Extract the [X, Y] coordinate from the center of the cell holding the provided text.  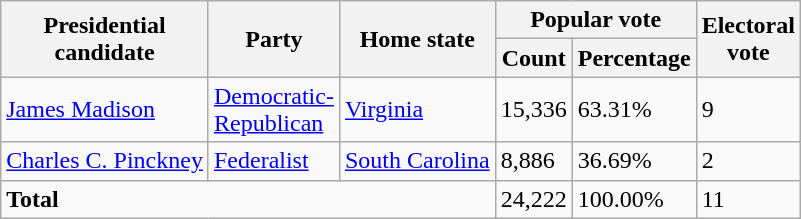
100.00% [634, 199]
Virginia [417, 110]
15,336 [534, 110]
2 [748, 161]
Percentage [634, 58]
Democratic-Republican [274, 110]
South Carolina [417, 161]
Presidentialcandidate [105, 39]
Federalist [274, 161]
Electoralvote [748, 39]
Charles C. Pinckney [105, 161]
Party [274, 39]
8,886 [534, 161]
9 [748, 110]
Count [534, 58]
Total [248, 199]
James Madison [105, 110]
Popular vote [596, 20]
24,222 [534, 199]
36.69% [634, 161]
Home state [417, 39]
11 [748, 199]
63.31% [634, 110]
